Output the [x, y] coordinate of the center of the cell containing the given text.  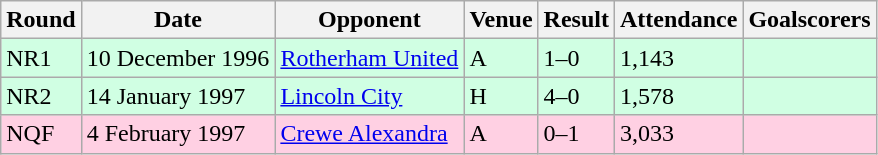
1,143 [678, 58]
Lincoln City [370, 96]
Round [41, 20]
Attendance [678, 20]
Goalscorers [810, 20]
1,578 [678, 96]
Result [576, 20]
Opponent [370, 20]
0–1 [576, 134]
Rotherham United [370, 58]
4–0 [576, 96]
NR1 [41, 58]
NQF [41, 134]
3,033 [678, 134]
14 January 1997 [178, 96]
4 February 1997 [178, 134]
H [501, 96]
Crewe Alexandra [370, 134]
NR2 [41, 96]
10 December 1996 [178, 58]
1–0 [576, 58]
Date [178, 20]
Venue [501, 20]
